Provide the (X, Y) coordinate of the cell's center where the given text is located.  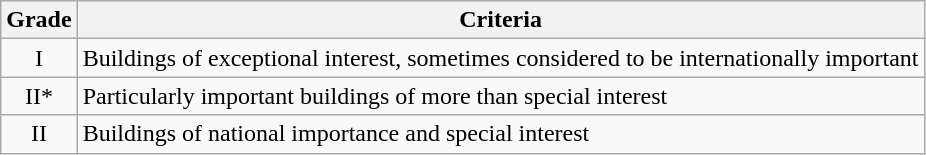
I (39, 58)
Particularly important buildings of more than special interest (500, 96)
II (39, 134)
Criteria (500, 20)
II* (39, 96)
Grade (39, 20)
Buildings of exceptional interest, sometimes considered to be internationally important (500, 58)
Buildings of national importance and special interest (500, 134)
